Return the [x, y] coordinate for the center point of the cell that contains the specified text.  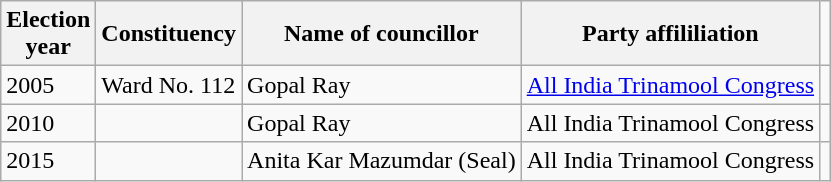
2010 [48, 123]
Constituency [169, 34]
Party affililiation [670, 34]
2005 [48, 85]
Name of councillor [382, 34]
Anita Kar Mazumdar (Seal) [382, 161]
Ward No. 112 [169, 85]
2015 [48, 161]
Election year [48, 34]
